From the cell containing the given text, extract its center point as [X, Y] coordinate. 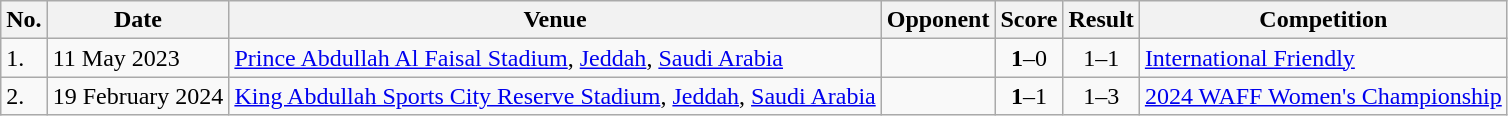
Date [138, 20]
19 February 2024 [138, 96]
1–0 [1029, 58]
2024 WAFF Women's Championship [1323, 96]
Opponent [938, 20]
Result [1101, 20]
Venue [555, 20]
2. [24, 96]
1–3 [1101, 96]
King Abdullah Sports City Reserve Stadium, Jeddah, Saudi Arabia [555, 96]
11 May 2023 [138, 58]
Score [1029, 20]
Competition [1323, 20]
Prince Abdullah Al Faisal Stadium, Jeddah, Saudi Arabia [555, 58]
No. [24, 20]
International Friendly [1323, 58]
1. [24, 58]
